Pinpoint the cell where the given text exists, returning its (X, Y) midpoint coordinate. 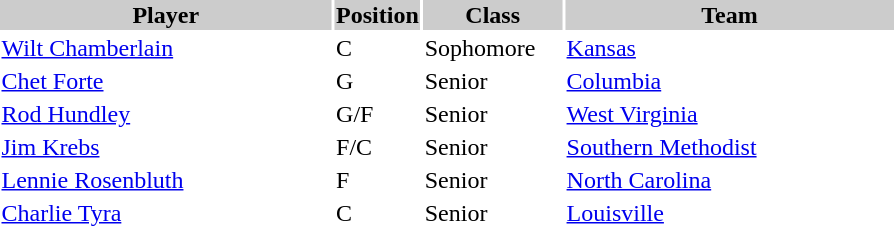
G/F (378, 114)
West Virginia (730, 114)
Player (166, 15)
North Carolina (730, 180)
Lennie Rosenbluth (166, 180)
C (378, 48)
G (378, 81)
Wilt Chamberlain (166, 48)
Position (378, 15)
Jim Krebs (166, 147)
F (378, 180)
Rod Hundley (166, 114)
Columbia (730, 81)
F/C (378, 147)
Sophomore (492, 48)
Southern Methodist (730, 147)
Class (492, 15)
Kansas (730, 48)
Chet Forte (166, 81)
Team (730, 15)
